Locate the cell with the specified text and output its [x, y] center coordinate. 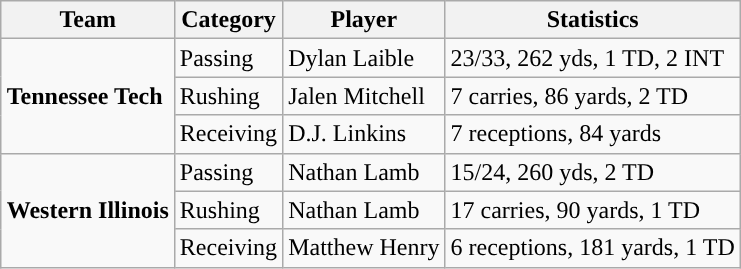
Statistics [592, 20]
D.J. Linkins [364, 134]
15/24, 260 yds, 2 TD [592, 172]
6 receptions, 181 yards, 1 TD [592, 248]
7 carries, 86 yards, 2 TD [592, 96]
Tennessee Tech [88, 96]
Team [88, 20]
7 receptions, 84 yards [592, 134]
Category [228, 20]
Dylan Laible [364, 58]
Jalen Mitchell [364, 96]
Western Illinois [88, 210]
Player [364, 20]
Matthew Henry [364, 248]
23/33, 262 yds, 1 TD, 2 INT [592, 58]
17 carries, 90 yards, 1 TD [592, 210]
